Scan for the cell matching the given text and deliver its (x, y) coordinate at center. 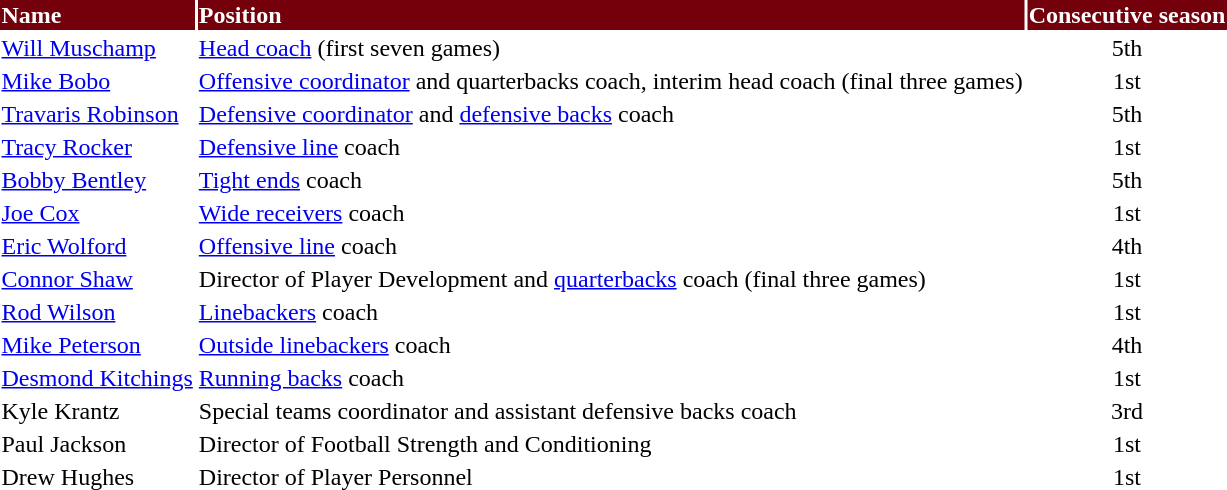
Mike Peterson (97, 345)
Running backs coach (610, 378)
Outside linebackers coach (610, 345)
Position (610, 15)
Mike Bobo (97, 81)
Offensive line coach (610, 246)
Tracy Rocker (97, 147)
Special teams coordinator and assistant defensive backs coach (610, 411)
Consecutive season (1127, 15)
Bobby Bentley (97, 180)
Tight ends coach (610, 180)
Eric Wolford (97, 246)
Connor Shaw (97, 279)
Director of Football Strength and Conditioning (610, 444)
Linebackers coach (610, 312)
Joe Cox (97, 213)
Defensive coordinator and defensive backs coach (610, 114)
Wide receivers coach (610, 213)
Desmond Kitchings (97, 378)
Offensive coordinator and quarterbacks coach, interim head coach (final three games) (610, 81)
Name (97, 15)
Will Muschamp (97, 48)
Head coach (first seven games) (610, 48)
Director of Player Development and quarterbacks coach (final three games) (610, 279)
3rd (1127, 411)
Rod Wilson (97, 312)
Kyle Krantz (97, 411)
Travaris Robinson (97, 114)
Defensive line coach (610, 147)
Paul Jackson (97, 444)
